Provide the [x, y] coordinate of the cell's center where the given text is located.  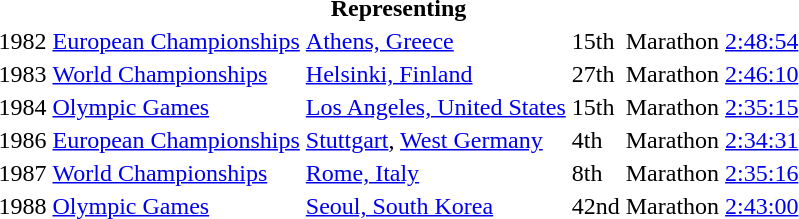
Los Angeles, United States [436, 107]
Olympic Games [176, 107]
Stuttgart, West Germany [436, 140]
Helsinki, Finland [436, 74]
4th [596, 140]
8th [596, 173]
Athens, Greece [436, 41]
27th [596, 74]
Rome, Italy [436, 173]
